Detect which cell encompasses the target text, then output its [x, y] center coordinate. 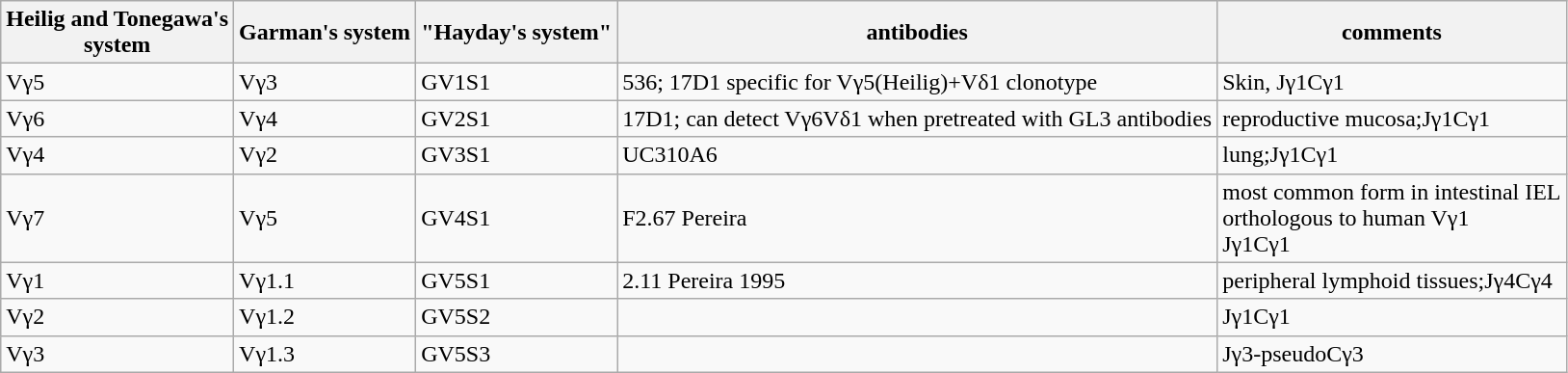
GV5S1 [516, 280]
Vγ7 [118, 218]
GV3S1 [516, 155]
Vγ1 [118, 280]
F2.67 Pereira [917, 218]
17D1; can detect Vγ6Vδ1 when pretreated with GL3 antibodies [917, 119]
comments [1392, 33]
GV4S1 [516, 218]
GV2S1 [516, 119]
Skin, Jγ1Cγ1 [1392, 82]
2.11 Pereira 1995 [917, 280]
lung;Jγ1Cγ1 [1392, 155]
Jγ1Cγ1 [1392, 317]
Vγ1.3 [326, 354]
GV5S3 [516, 354]
Garman's system [326, 33]
Heilig and Tonegawa's system [118, 33]
UC310A6 [917, 155]
"Hayday's system" [516, 33]
peripheral lymphoid tissues;Jγ4Cγ4 [1392, 280]
GV5S2 [516, 317]
536; 17D1 specific for Vγ5(Heilig)+Vδ1 clonotype [917, 82]
Vγ1.1 [326, 280]
Vγ6 [118, 119]
reproductive mucosa;Jγ1Cγ1 [1392, 119]
antibodies [917, 33]
GV1S1 [516, 82]
Vγ1.2 [326, 317]
Jγ3-pseudoCγ3 [1392, 354]
most common form in intestinal IEL orthologous to human Vγ1Jγ1Cγ1 [1392, 218]
